Locate the cell with the specified text and output its [x, y] center coordinate. 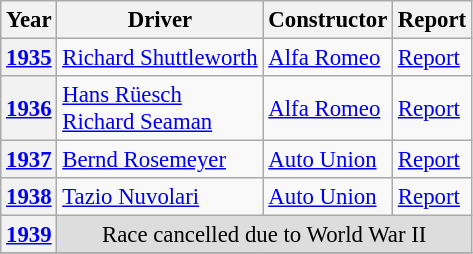
1937 [29, 160]
Hans Rüesch Richard Seaman [160, 108]
Driver [160, 20]
1939 [29, 235]
Year [29, 20]
Richard Shuttleworth [160, 58]
Constructor [328, 20]
1935 [29, 58]
Bernd Rosemeyer [160, 160]
1938 [29, 197]
Race cancelled due to World War II [264, 235]
1936 [29, 108]
Tazio Nuvolari [160, 197]
